From the cell containing the given text, extract its center point as (X, Y) coordinate. 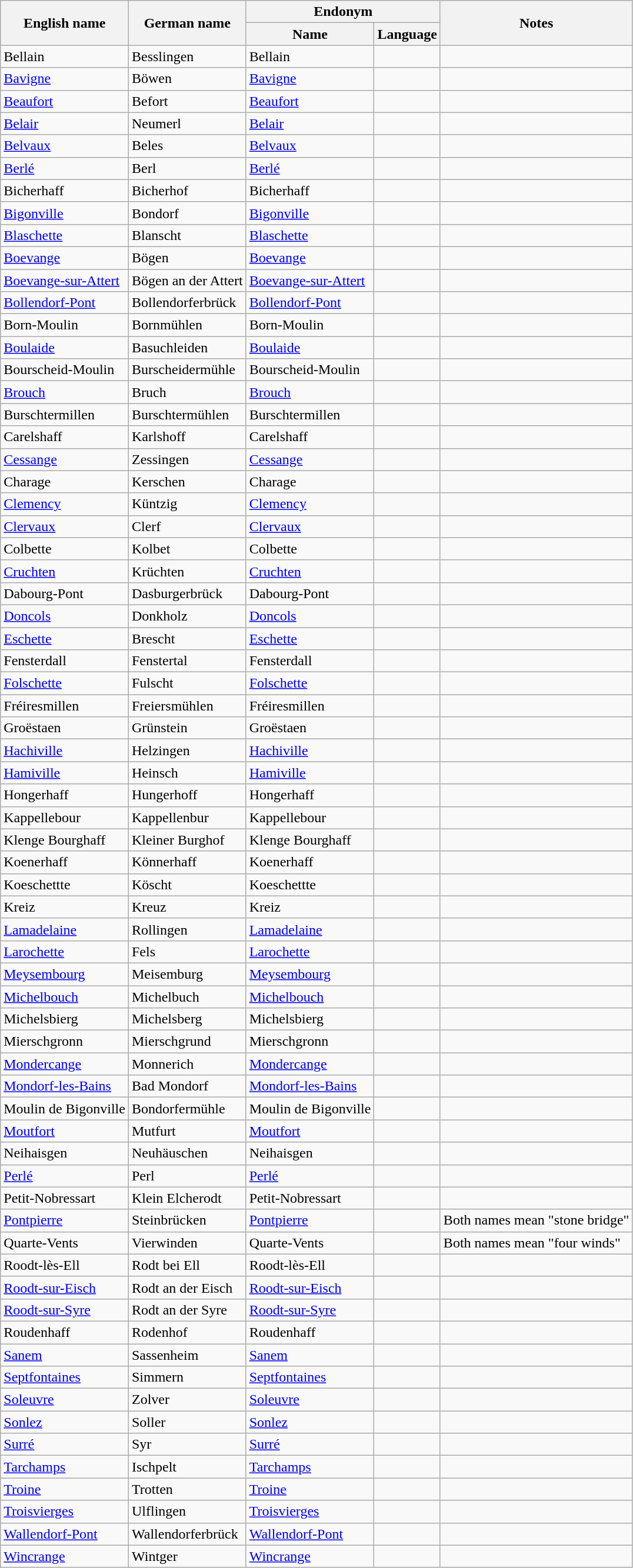
Freiersmühlen (187, 706)
Notes (537, 23)
Language (407, 34)
Kerschen (187, 482)
Blanscht (187, 235)
Burschtermühlen (187, 415)
Soller (187, 1422)
Basuchleiden (187, 348)
Beles (187, 146)
Wintger (187, 1556)
Burscheidermühle (187, 370)
Sassenheim (187, 1355)
Rodt an der Eisch (187, 1287)
Clerf (187, 526)
Fulscht (187, 683)
Kleiner Burghof (187, 840)
Könnerhaff (187, 862)
Name (310, 34)
Brescht (187, 638)
Krüchten (187, 571)
Rodt bei Ell (187, 1265)
Kreuz (187, 907)
Bögen an der Attert (187, 281)
Syr (187, 1444)
Ulflingen (187, 1512)
Zessingen (187, 459)
Kolbet (187, 549)
Helzingen (187, 750)
Hungerhoff (187, 795)
Karlshoff (187, 437)
Bögen (187, 258)
Vierwinden (187, 1243)
Bondorf (187, 213)
Rollingen (187, 929)
Simmern (187, 1377)
Bruch (187, 392)
Besslingen (187, 56)
Mutfurt (187, 1131)
Rodt an der Syre (187, 1310)
Michelbuch (187, 997)
Perl (187, 1176)
Kappellenbur (187, 818)
Steinbrücken (187, 1220)
German name (187, 23)
Mierschgrund (187, 1042)
Grünstein (187, 728)
Befort (187, 101)
Böwen (187, 79)
Trotten (187, 1489)
Fenstertal (187, 661)
Both names mean "four winds" (537, 1243)
Meisemburg (187, 974)
Monnerich (187, 1064)
English name (65, 23)
Bad Mondorf (187, 1086)
Endonym (343, 12)
Bornmühlen (187, 325)
Ischpelt (187, 1467)
Neumerl (187, 124)
Zolver (187, 1400)
Küntzig (187, 504)
Heinsch (187, 773)
Bondorfermühle (187, 1109)
Klein Elcherodt (187, 1198)
Neuhäuschen (187, 1153)
Berl (187, 168)
Donkholz (187, 616)
Köscht (187, 885)
Both names mean "stone bridge" (537, 1220)
Wallendorferbrück (187, 1534)
Michelsberg (187, 1019)
Bollendorferbrück (187, 303)
Bicherhof (187, 191)
Rodenhof (187, 1332)
Fels (187, 952)
Dasburgerbrück (187, 593)
